Identify which cell holds the provided text, then report its (x, y) central coordinate. 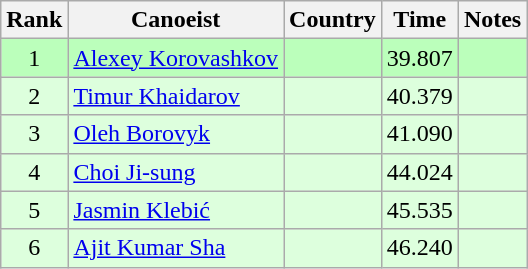
40.379 (420, 96)
Time (420, 20)
Ajit Kumar Sha (176, 248)
2 (34, 96)
5 (34, 210)
1 (34, 58)
Oleh Borovyk (176, 134)
45.535 (420, 210)
39.807 (420, 58)
4 (34, 172)
Notes (492, 20)
Timur Khaidarov (176, 96)
Rank (34, 20)
Country (333, 20)
Canoeist (176, 20)
Alexey Korovashkov (176, 58)
41.090 (420, 134)
Choi Ji-sung (176, 172)
44.024 (420, 172)
3 (34, 134)
Jasmin Klebić (176, 210)
6 (34, 248)
46.240 (420, 248)
